Scan for the cell matching the given text and deliver its [x, y] coordinate at center. 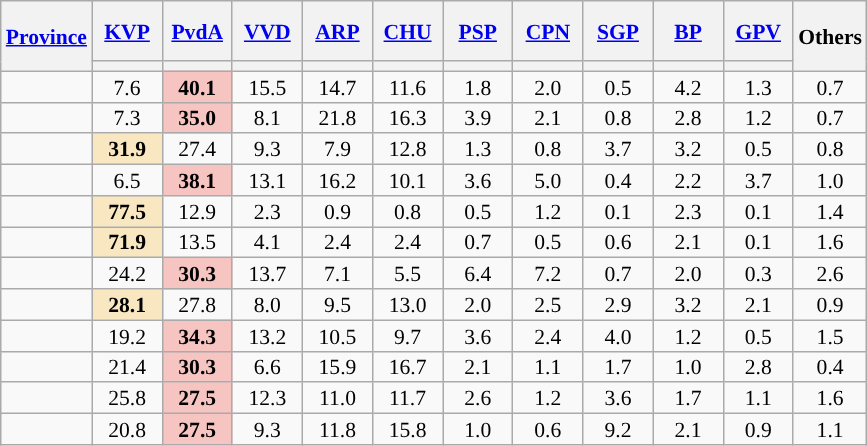
ARP [337, 31]
12.8 [408, 150]
20.8 [127, 430]
6.4 [478, 274]
21.8 [337, 118]
27.4 [197, 150]
21.4 [127, 366]
3.9 [478, 118]
0.3 [758, 274]
8.1 [267, 118]
7.1 [337, 274]
38.1 [197, 180]
16.3 [408, 118]
11.6 [408, 86]
19.2 [127, 336]
9.5 [337, 304]
7.9 [337, 150]
11.8 [337, 430]
16.2 [337, 180]
13.2 [267, 336]
PSP [478, 31]
13.0 [408, 304]
15.5 [267, 86]
GPV [758, 31]
9.2 [618, 430]
4.0 [618, 336]
15.9 [337, 366]
9.7 [408, 336]
2.5 [548, 304]
28.1 [127, 304]
13.5 [197, 242]
77.5 [127, 212]
SGP [618, 31]
1.8 [478, 86]
35.0 [197, 118]
Others [830, 36]
14.7 [337, 86]
10.1 [408, 180]
11.7 [408, 398]
8.0 [267, 304]
4.1 [267, 242]
2.2 [688, 180]
KVP [127, 31]
25.8 [127, 398]
2.9 [618, 304]
13.1 [267, 180]
7.3 [127, 118]
6.6 [267, 366]
5.5 [408, 274]
27.8 [197, 304]
31.9 [127, 150]
16.7 [408, 366]
PvdA [197, 31]
4.2 [688, 86]
BP [688, 31]
Province [46, 36]
10.5 [337, 336]
VVD [267, 31]
13.7 [267, 274]
12.3 [267, 398]
11.0 [337, 398]
15.8 [408, 430]
1.5 [830, 336]
34.3 [197, 336]
24.2 [127, 274]
40.1 [197, 86]
6.5 [127, 180]
CPN [548, 31]
7.2 [548, 274]
1.4 [830, 212]
71.9 [127, 242]
12.9 [197, 212]
5.0 [548, 180]
CHU [408, 31]
7.6 [127, 86]
